For the text-containing cell, return its midpoint in (X, Y) coordinate format. 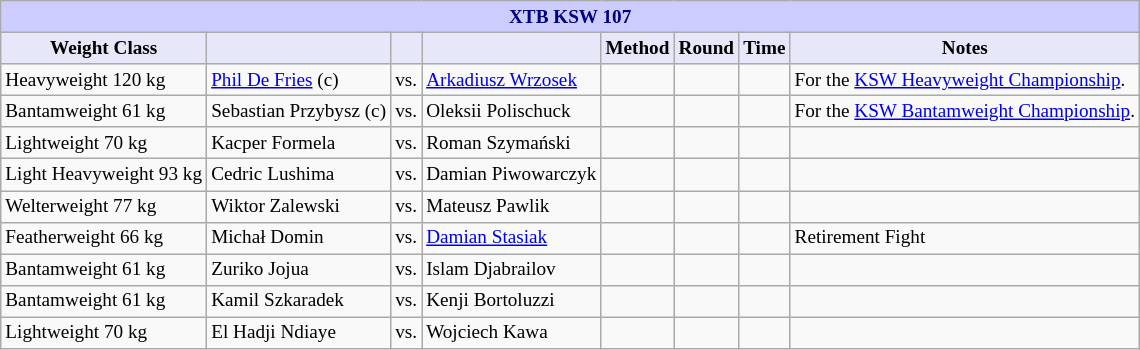
XTB KSW 107 (570, 17)
Kacper Formela (299, 143)
Kenji Bortoluzzi (512, 301)
Weight Class (104, 48)
Featherweight 66 kg (104, 238)
Mateusz Pawlik (512, 206)
Light Heavyweight 93 kg (104, 175)
Wiktor Zalewski (299, 206)
Kamil Szkaradek (299, 301)
Damian Stasiak (512, 238)
Arkadiusz Wrzosek (512, 80)
Zuriko Jojua (299, 270)
Michał Domin (299, 238)
Phil De Fries (c) (299, 80)
El Hadji Ndiaye (299, 333)
Wojciech Kawa (512, 333)
Oleksii Polischuck (512, 111)
Time (764, 48)
Notes (965, 48)
Damian Piwowarczyk (512, 175)
Cedric Lushima (299, 175)
Heavyweight 120 kg (104, 80)
Islam Djabrailov (512, 270)
Roman Szymański (512, 143)
For the KSW Bantamweight Championship. (965, 111)
For the KSW Heavyweight Championship. (965, 80)
Sebastian Przybysz (c) (299, 111)
Method (638, 48)
Retirement Fight (965, 238)
Round (706, 48)
Welterweight 77 kg (104, 206)
